Output the [X, Y] coordinate of the center of the cell containing the given text.  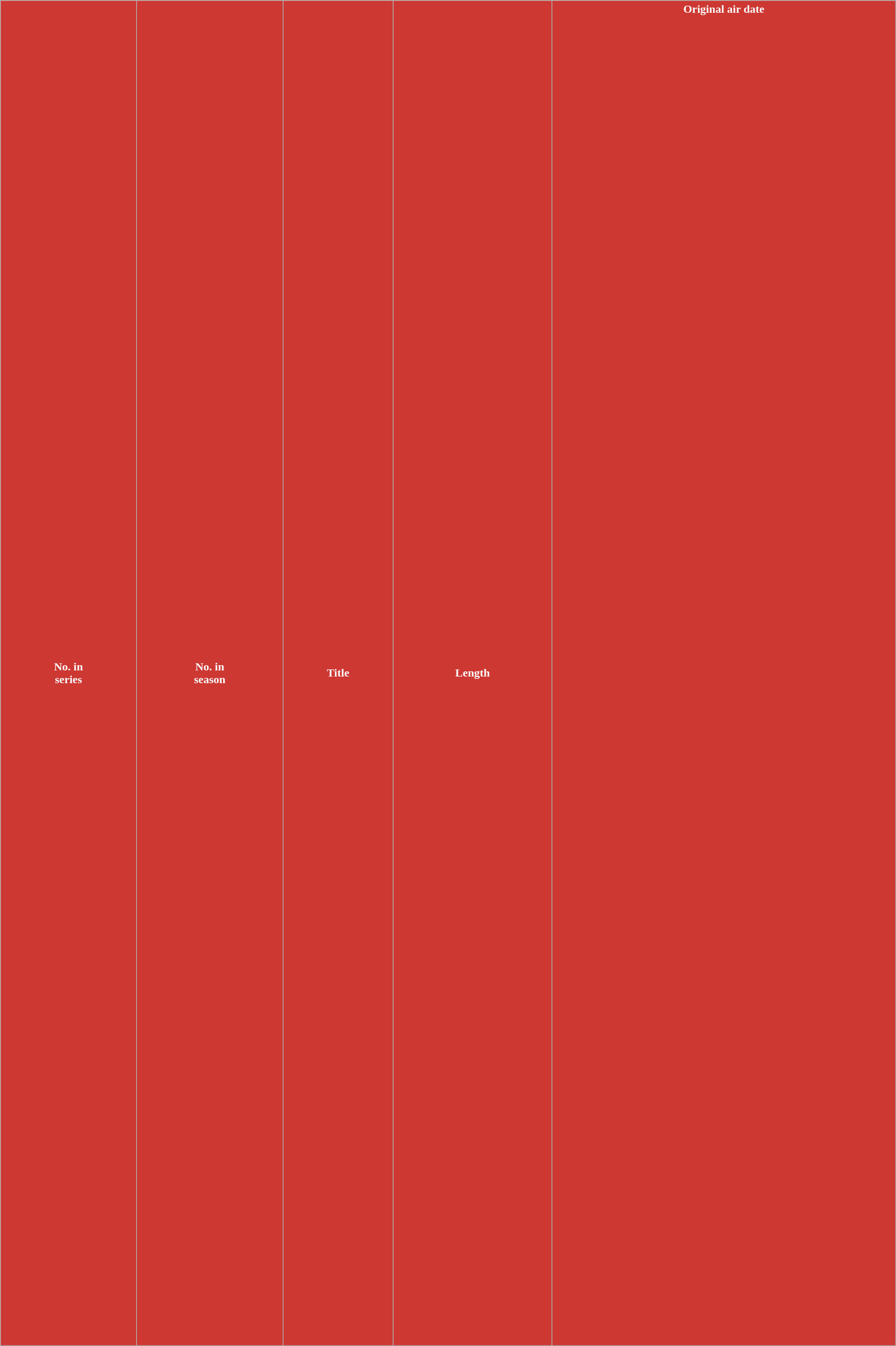
Length [473, 673]
Title [338, 673]
Original air date [724, 673]
No. inseries [69, 673]
No. inseason [210, 673]
